Output the (x, y) coordinate of the center of the cell containing the given text.  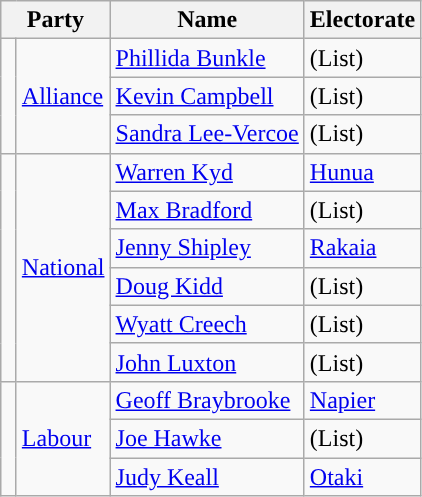
Phillida Bunkle (207, 58)
Warren Kyd (207, 172)
Geoff Braybrooke (207, 400)
Otaki (362, 477)
Labour (63, 438)
Hunua (362, 172)
Electorate (362, 20)
Name (207, 20)
Wyatt Creech (207, 324)
Party (56, 20)
Judy Keall (207, 477)
Kevin Campbell (207, 96)
Napier (362, 400)
Joe Hawke (207, 438)
Sandra Lee-Vercoe (207, 134)
National (63, 267)
Max Bradford (207, 210)
Doug Kidd (207, 286)
John Luxton (207, 362)
Jenny Shipley (207, 248)
Rakaia (362, 248)
Alliance (63, 96)
